For the text-containing cell, return its midpoint in (x, y) coordinate format. 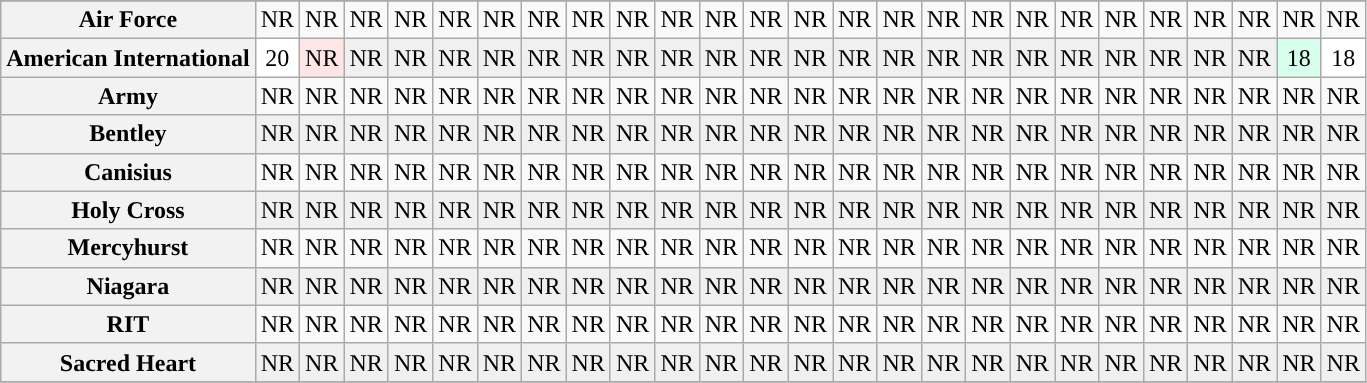
Sacred Heart (128, 362)
Air Force (128, 20)
RIT (128, 324)
20 (277, 58)
Niagara (128, 286)
American International (128, 58)
Canisius (128, 172)
Holy Cross (128, 210)
Mercyhurst (128, 248)
Army (128, 96)
Bentley (128, 134)
